Search for the cell housing the specified text and yield its (x, y) center coordinate. 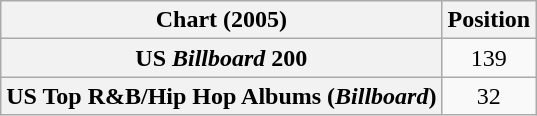
32 (489, 96)
US Top R&B/Hip Hop Albums (Billboard) (222, 96)
US Billboard 200 (222, 58)
Chart (2005) (222, 20)
Position (489, 20)
139 (489, 58)
